Provide the (X, Y) coordinate of the cell's center where the given text is located.  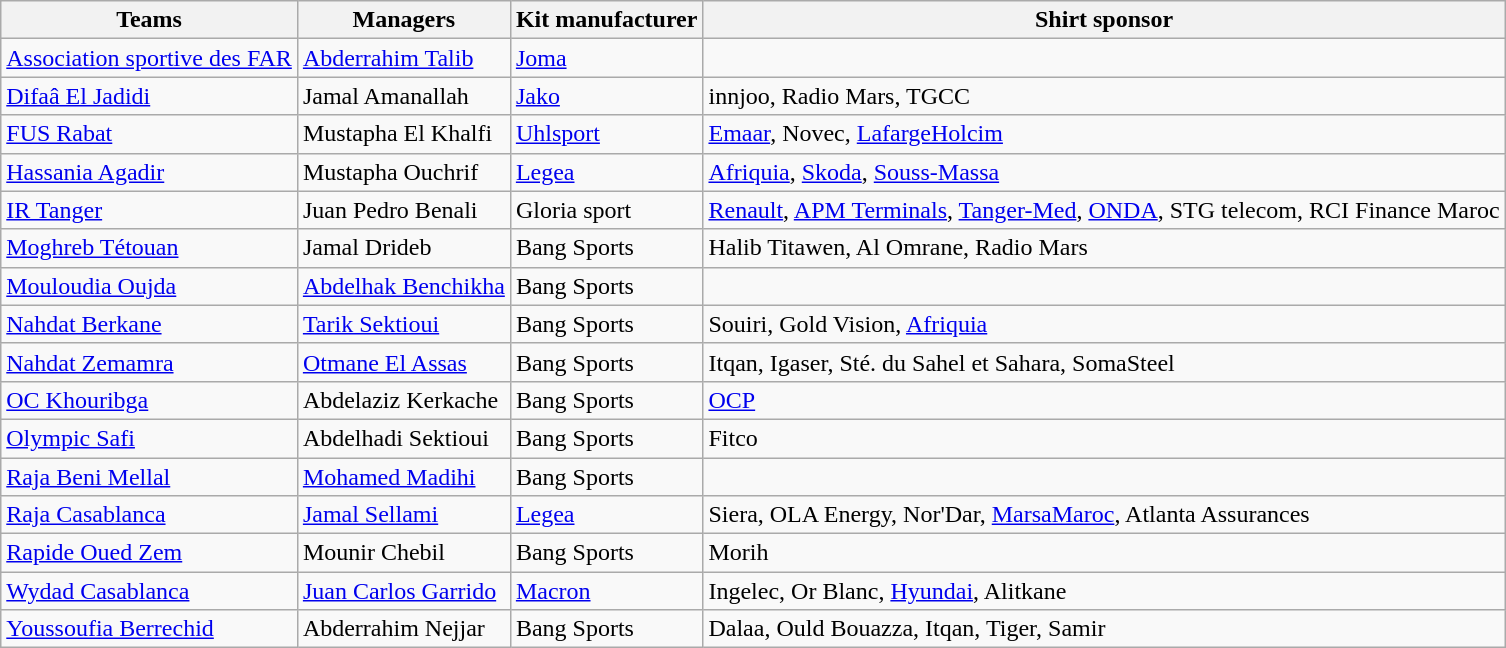
Fitco (1104, 438)
OC Khouribga (150, 400)
Abderrahim Nejjar (404, 629)
Renault, APM Terminals, Tanger-Med, ONDA, STG telecom, RCI Finance Maroc (1104, 210)
Hassania Agadir (150, 172)
Shirt sponsor (1104, 20)
Mouloudia Oujda (150, 286)
Association sportive des FAR (150, 58)
Siera, OLA Energy, Nor'Dar, MarsaMaroc, Atlanta Assurances (1104, 515)
Ingelec, Or Blanc, Hyundai, Alitkane (1104, 591)
Nahdat Zemamra (150, 362)
Abdelhak Benchikha (404, 286)
IR Tanger (150, 210)
Teams (150, 20)
Mustapha El Khalfi (404, 134)
Otmane El Assas (404, 362)
Difaâ El Jadidi (150, 96)
Nahdat Berkane (150, 324)
Joma (606, 58)
Youssoufia Berrechid (150, 629)
Itqan, Igaser, Sté. du Sahel et Sahara, SomaSteel (1104, 362)
Raja Casablanca (150, 515)
Wydad Casablanca (150, 591)
Mounir Chebil (404, 553)
Jamal Sellami (404, 515)
Halib Titawen, Al Omrane, Radio Mars (1104, 248)
Juan Pedro Benali (404, 210)
Abdelhadi Sektioui (404, 438)
Morih (1104, 553)
Tarik Sektioui (404, 324)
Moghreb Tétouan (150, 248)
Afriquia, Skoda, Souss-Massa (1104, 172)
OCP (1104, 400)
Abderrahim Talib (404, 58)
Jamal Drideb (404, 248)
Emaar, Novec, LafargeHolcim (1104, 134)
Jamal Amanallah (404, 96)
Abdelaziz Kerkache (404, 400)
Dalaa, Ould Bouazza, Itqan, Tiger, Samir (1104, 629)
Souiri, Gold Vision, Afriquia (1104, 324)
Mohamed Madihi (404, 477)
FUS Rabat (150, 134)
Mustapha Ouchrif (404, 172)
Juan Carlos Garrido (404, 591)
Macron (606, 591)
Jako (606, 96)
Managers (404, 20)
Kit manufacturer (606, 20)
innjoo, Radio Mars, TGCC (1104, 96)
Rapide Oued Zem (150, 553)
Olympic Safi (150, 438)
Gloria sport (606, 210)
Raja Beni Mellal (150, 477)
Uhlsport (606, 134)
